Provide the (x, y) coordinate of the cell's center where the given text is located.  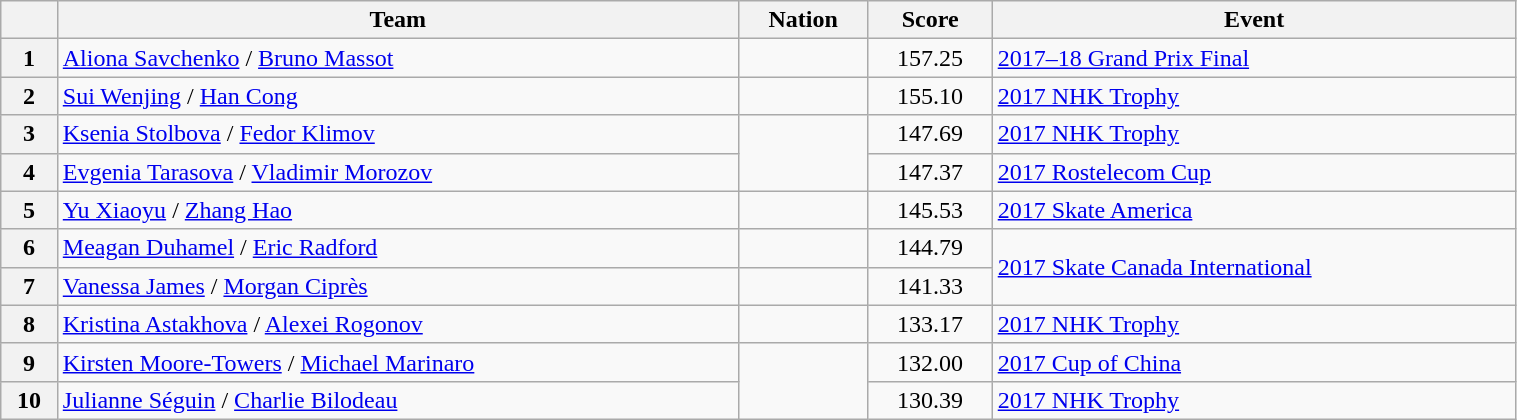
4 (30, 172)
Yu Xiaoyu / Zhang Hao (398, 210)
147.37 (930, 172)
9 (30, 362)
145.53 (930, 210)
Vanessa James / Morgan Ciprès (398, 286)
133.17 (930, 324)
Nation (803, 20)
8 (30, 324)
147.69 (930, 134)
Ksenia Stolbova / Fedor Klimov (398, 134)
Evgenia Tarasova / Vladimir Morozov (398, 172)
144.79 (930, 248)
6 (30, 248)
Sui Wenjing / Han Cong (398, 96)
130.39 (930, 400)
Score (930, 20)
Kirsten Moore-Towers / Michael Marinaro (398, 362)
157.25 (930, 58)
Aliona Savchenko / Bruno Massot (398, 58)
2017 Rostelecom Cup (1254, 172)
132.00 (930, 362)
10 (30, 400)
155.10 (930, 96)
2017 Skate America (1254, 210)
7 (30, 286)
Meagan Duhamel / Eric Radford (398, 248)
Event (1254, 20)
Team (398, 20)
5 (30, 210)
2017–18 Grand Prix Final (1254, 58)
2 (30, 96)
1 (30, 58)
Julianne Séguin / Charlie Bilodeau (398, 400)
141.33 (930, 286)
Kristina Astakhova / Alexei Rogonov (398, 324)
2017 Skate Canada International (1254, 267)
3 (30, 134)
2017 Cup of China (1254, 362)
